Detect which cell encompasses the target text, then output its (x, y) center coordinate. 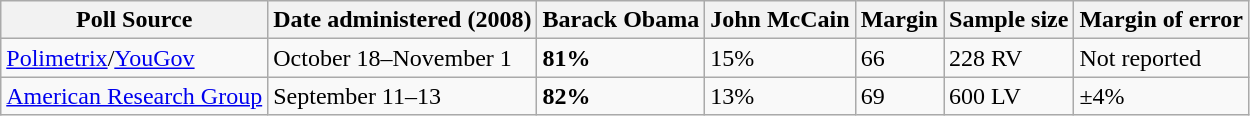
John McCain (780, 20)
15% (780, 58)
82% (621, 96)
October 18–November 1 (402, 58)
Margin of error (1162, 20)
228 RV (1009, 58)
Margin (899, 20)
Date administered (2008) (402, 20)
Not reported (1162, 58)
69 (899, 96)
American Research Group (134, 96)
September 11–13 (402, 96)
Barack Obama (621, 20)
Poll Source (134, 20)
Sample size (1009, 20)
600 LV (1009, 96)
66 (899, 58)
13% (780, 96)
81% (621, 58)
Polimetrix/YouGov (134, 58)
±4% (1162, 96)
